Detect which cell encompasses the target text, then output its (x, y) center coordinate. 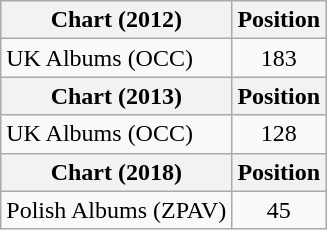
183 (279, 58)
128 (279, 134)
Polish Albums (ZPAV) (116, 210)
45 (279, 210)
Chart (2012) (116, 20)
Chart (2013) (116, 96)
Chart (2018) (116, 172)
